Identify which cell holds the provided text, then report its [X, Y] central coordinate. 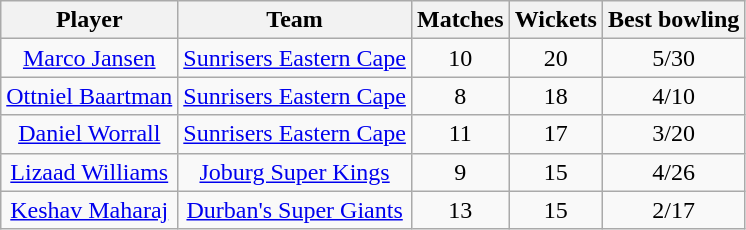
Team [295, 20]
10 [460, 58]
3/20 [673, 134]
Joburg Super Kings [295, 172]
Lizaad Williams [90, 172]
2/17 [673, 210]
4/26 [673, 172]
11 [460, 134]
Best bowling [673, 20]
8 [460, 96]
Durban's Super Giants [295, 210]
Matches [460, 20]
9 [460, 172]
18 [556, 96]
Player [90, 20]
13 [460, 210]
Wickets [556, 20]
4/10 [673, 96]
Keshav Maharaj [90, 210]
Ottniel Baartman [90, 96]
Marco Jansen [90, 58]
17 [556, 134]
Daniel Worrall [90, 134]
20 [556, 58]
5/30 [673, 58]
